From the cell containing the given text, extract its center point as [x, y] coordinate. 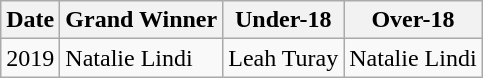
Over-18 [413, 20]
2019 [30, 58]
Date [30, 20]
Grand Winner [142, 20]
Under-18 [284, 20]
Leah Turay [284, 58]
